Output the [X, Y] coordinate of the center of the cell containing the given text.  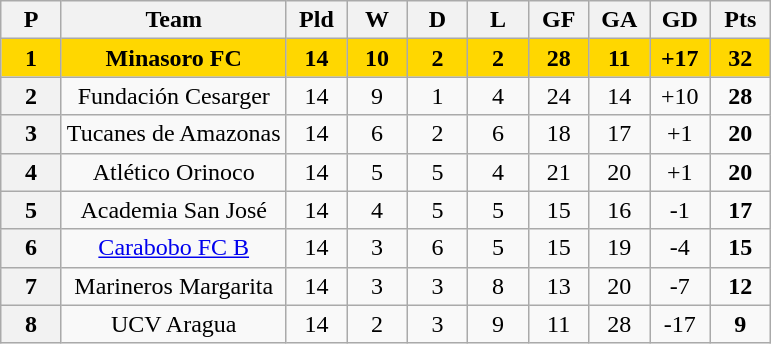
Marineros Margarita [174, 286]
32 [740, 58]
GD [680, 20]
D [438, 20]
Atlético Orinoco [174, 172]
16 [620, 210]
Fundación Cesarger [174, 96]
19 [620, 248]
Academia San José [174, 210]
Minasoro FC [174, 58]
Tucanes de Amazonas [174, 134]
+10 [680, 96]
GA [620, 20]
24 [558, 96]
18 [558, 134]
UCV Aragua [174, 324]
-4 [680, 248]
+17 [680, 58]
GF [558, 20]
Team [174, 20]
10 [378, 58]
Pts [740, 20]
12 [740, 286]
-1 [680, 210]
-7 [680, 286]
Pld [316, 20]
-17 [680, 324]
13 [558, 286]
W [378, 20]
7 [32, 286]
Carabobo FC B [174, 248]
21 [558, 172]
P [32, 20]
L [498, 20]
